Output the [X, Y] coordinate of the center of the cell containing the given text.  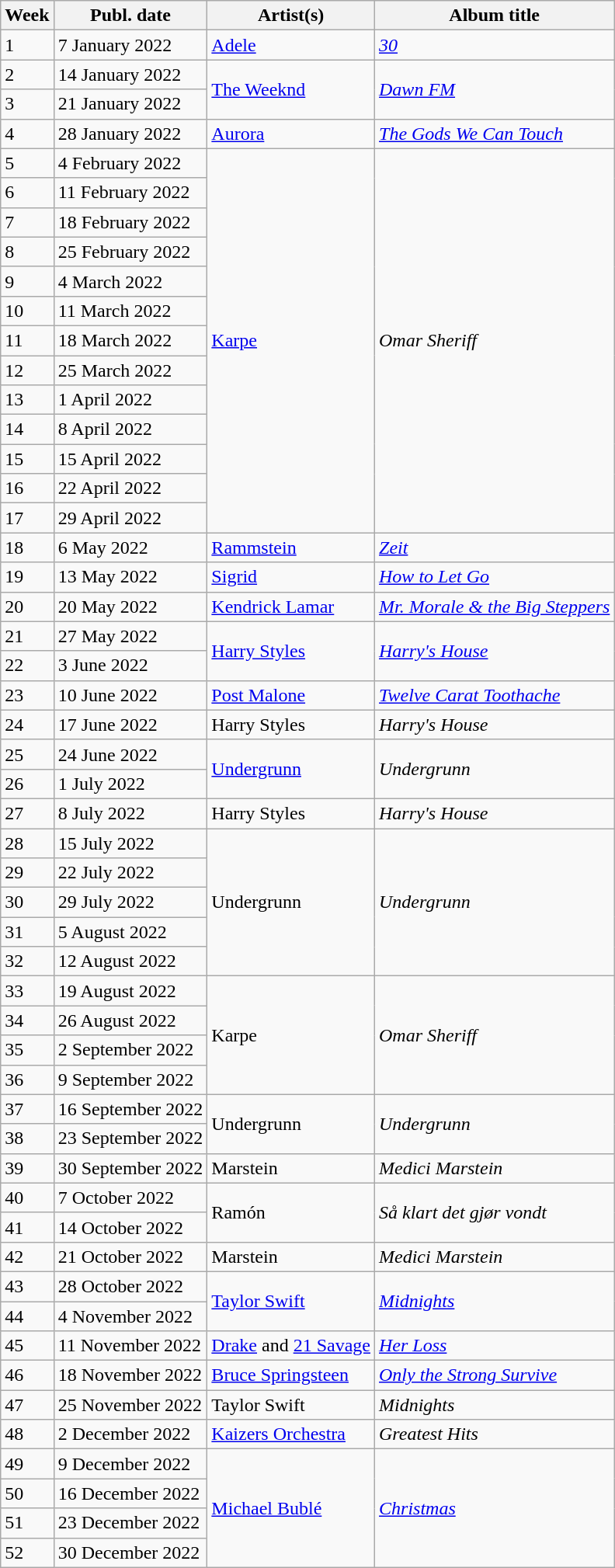
3 [27, 104]
1 April 2022 [130, 400]
36 [27, 1080]
12 August 2022 [130, 961]
8 [27, 252]
16 December 2022 [130, 1493]
28 January 2022 [130, 134]
2 September 2022 [130, 1050]
17 June 2022 [130, 725]
2 [27, 75]
13 [27, 400]
6 [27, 193]
Adele [291, 45]
Kaizers Orchestra [291, 1434]
4 March 2022 [130, 281]
5 [27, 163]
40 [27, 1198]
6 May 2022 [130, 548]
Mr. Morale & the Big Steppers [495, 607]
31 [27, 932]
23 September 2022 [130, 1139]
11 March 2022 [130, 311]
28 October 2022 [130, 1286]
Greatest Hits [495, 1434]
Only the Strong Survive [495, 1375]
25 February 2022 [130, 252]
25 November 2022 [130, 1405]
44 [27, 1316]
Album title [495, 16]
37 [27, 1109]
15 April 2022 [130, 459]
28 [27, 843]
30 September 2022 [130, 1168]
25 March 2022 [130, 370]
Sigrid [291, 577]
5 August 2022 [130, 932]
15 [27, 459]
38 [27, 1139]
Twelve Carat Toothache [495, 695]
46 [27, 1375]
Post Malone [291, 695]
22 April 2022 [130, 488]
8 July 2022 [130, 813]
Dawn FM [495, 89]
24 June 2022 [130, 754]
Michael Bublé [291, 1508]
Ramón [291, 1212]
18 March 2022 [130, 340]
49 [27, 1464]
9 [27, 281]
11 November 2022 [130, 1346]
Rammstein [291, 548]
48 [27, 1434]
18 November 2022 [130, 1375]
Så klart det gjør vondt [495, 1212]
Artist(s) [291, 16]
35 [27, 1050]
20 [27, 607]
9 December 2022 [130, 1464]
27 May 2022 [130, 636]
24 [27, 725]
Week [27, 16]
18 February 2022 [130, 222]
Christmas [495, 1508]
1 [27, 45]
3 June 2022 [130, 666]
21 January 2022 [130, 104]
21 [27, 636]
50 [27, 1493]
33 [27, 991]
14 January 2022 [130, 75]
Publ. date [130, 16]
The Weeknd [291, 89]
2 December 2022 [130, 1434]
1 July 2022 [130, 784]
Zeit [495, 548]
22 July 2022 [130, 873]
52 [27, 1552]
25 [27, 754]
Bruce Springsteen [291, 1375]
14 October 2022 [130, 1227]
43 [27, 1286]
Kendrick Lamar [291, 607]
39 [27, 1168]
18 [27, 548]
22 [27, 666]
45 [27, 1346]
9 September 2022 [130, 1080]
30 December 2022 [130, 1552]
20 May 2022 [130, 607]
32 [27, 961]
10 June 2022 [130, 695]
27 [27, 813]
29 [27, 873]
The Gods We Can Touch [495, 134]
21 October 2022 [130, 1257]
7 January 2022 [130, 45]
How to Let Go [495, 577]
11 February 2022 [130, 193]
15 July 2022 [130, 843]
12 [27, 370]
Drake and 21 Savage [291, 1346]
41 [27, 1227]
19 [27, 577]
14 [27, 429]
16 [27, 488]
47 [27, 1405]
23 [27, 695]
7 October 2022 [130, 1198]
13 May 2022 [130, 577]
16 September 2022 [130, 1109]
10 [27, 311]
Aurora [291, 134]
7 [27, 222]
17 [27, 518]
4 [27, 134]
29 April 2022 [130, 518]
23 December 2022 [130, 1523]
4 November 2022 [130, 1316]
29 July 2022 [130, 902]
34 [27, 1020]
26 [27, 784]
Her Loss [495, 1346]
4 February 2022 [130, 163]
26 August 2022 [130, 1020]
19 August 2022 [130, 991]
42 [27, 1257]
51 [27, 1523]
8 April 2022 [130, 429]
11 [27, 340]
